Pinpoint the cell where the given text exists, returning its [X, Y] midpoint coordinate. 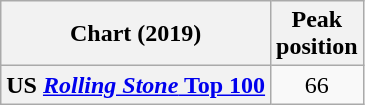
Chart (2019) [136, 34]
Peakposition [317, 34]
66 [317, 85]
US Rolling Stone Top 100 [136, 85]
